Provide the [x, y] coordinate of the cell's center where the given text is located.  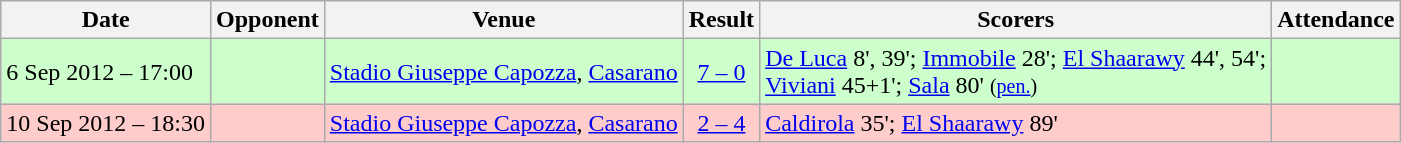
Date [106, 20]
7 – 0 [721, 72]
Venue [504, 20]
2 – 4 [721, 123]
Scorers [1016, 20]
Opponent [267, 20]
De Luca 8', 39'; Immobile 28'; El Shaarawy 44', 54';Viviani 45+1'; Sala 80' (pen.) [1016, 72]
6 Sep 2012 – 17:00 [106, 72]
Attendance [1336, 20]
10 Sep 2012 – 18:30 [106, 123]
Result [721, 20]
Caldirola 35'; El Shaarawy 89' [1016, 123]
